Return the (X, Y) coordinate for the center point of the cell that contains the specified text.  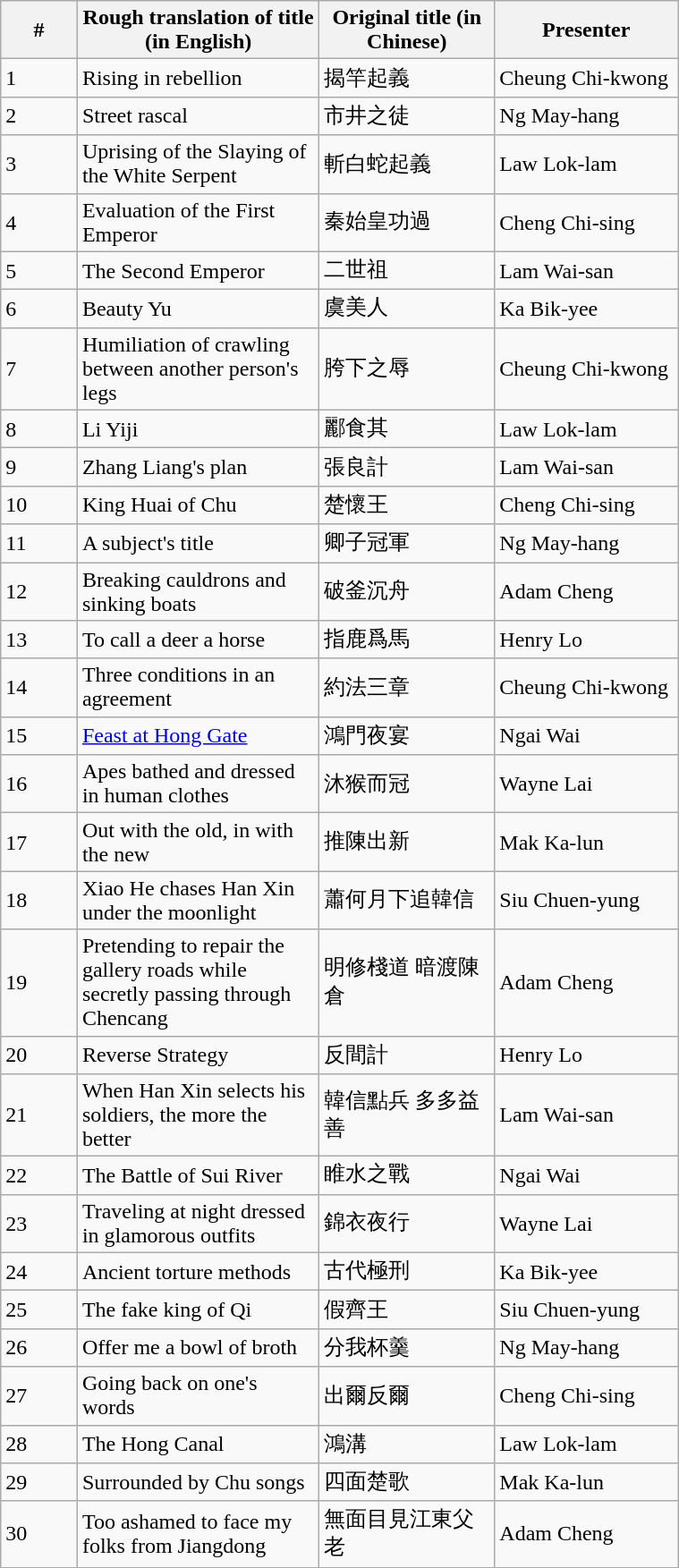
Humiliation of crawling between another person's legs (198, 369)
15 (39, 735)
睢水之戰 (407, 1175)
分我杯羹 (407, 1347)
25 (39, 1309)
12 (39, 590)
四面楚歌 (407, 1483)
Rising in rebellion (198, 79)
Traveling at night dressed in glamorous outfits (198, 1224)
Ancient torture methods (198, 1272)
假齊王 (407, 1309)
張良計 (407, 467)
16 (39, 784)
秦始皇功過 (407, 222)
破釜沉舟 (407, 590)
To call a deer a horse (198, 640)
18 (39, 900)
Presenter (587, 30)
7 (39, 369)
鴻溝 (407, 1444)
14 (39, 687)
Reverse Strategy (198, 1055)
市井之徒 (407, 116)
Surrounded by Chu songs (198, 1483)
Feast at Hong Gate (198, 735)
13 (39, 640)
二世祖 (407, 270)
27 (39, 1395)
約法三章 (407, 687)
指鹿爲馬 (407, 640)
When Han Xin selects his soldiers, the more the better (198, 1115)
Evaluation of the First Emperor (198, 222)
22 (39, 1175)
1 (39, 79)
錦衣夜行 (407, 1224)
楚懷王 (407, 504)
蕭何月下追韓信 (407, 900)
2 (39, 116)
17 (39, 843)
鴻門夜宴 (407, 735)
30 (39, 1534)
Too ashamed to face my folks from Jiangdong (198, 1534)
11 (39, 544)
Beauty Yu (198, 309)
19 (39, 982)
Original title (in Chinese) (407, 30)
明修棧道 暗渡陳倉 (407, 982)
The Second Emperor (198, 270)
Uprising of the Slaying of the White Serpent (198, 165)
# (39, 30)
韓信點兵 多多益善 (407, 1115)
揭竿起義 (407, 79)
23 (39, 1224)
Out with the old, in with the new (198, 843)
Going back on one's words (198, 1395)
卿子冠軍 (407, 544)
29 (39, 1483)
Three conditions in an agreement (198, 687)
古代極刑 (407, 1272)
8 (39, 429)
Apes bathed and dressed in human clothes (198, 784)
6 (39, 309)
Pretending to repair the gallery roads while secretly passing through Chencang (198, 982)
28 (39, 1444)
Xiao He chases Han Xin under the moonlight (198, 900)
推陳出新 (407, 843)
The fake king of Qi (198, 1309)
Offer me a bowl of broth (198, 1347)
Street rascal (198, 116)
虞美人 (407, 309)
5 (39, 270)
Li Yiji (198, 429)
20 (39, 1055)
Zhang Liang's plan (198, 467)
無面目見江東父老 (407, 1534)
4 (39, 222)
The Battle of Sui River (198, 1175)
24 (39, 1272)
出爾反爾 (407, 1395)
The Hong Canal (198, 1444)
沐猴而冠 (407, 784)
King Huai of Chu (198, 504)
21 (39, 1115)
Rough translation of title (in English) (198, 30)
Breaking cauldrons and sinking boats (198, 590)
酈食其 (407, 429)
10 (39, 504)
胯下之辱 (407, 369)
3 (39, 165)
9 (39, 467)
反間計 (407, 1055)
斬白蛇起義 (407, 165)
A subject's title (198, 544)
26 (39, 1347)
